For the text-containing cell, return its midpoint in (X, Y) coordinate format. 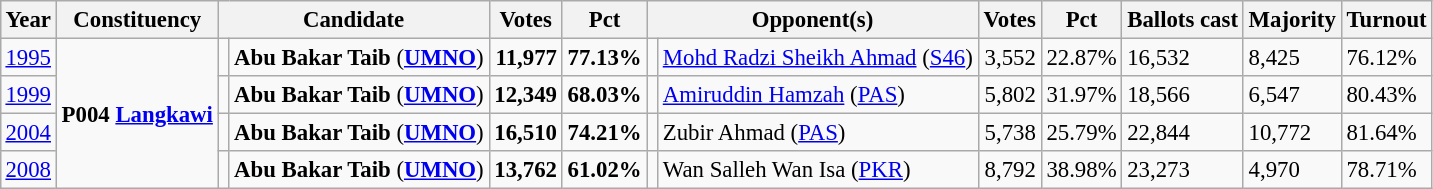
Year (28, 20)
68.03% (604, 95)
Candidate (354, 20)
Constituency (137, 20)
Majority (1292, 20)
12,349 (526, 95)
Mohd Radzi Sheikh Ahmad (S46) (818, 57)
Opponent(s) (812, 20)
78.71% (1386, 170)
1995 (28, 57)
31.97% (1082, 95)
Ballots cast (1182, 20)
22.87% (1082, 57)
16,532 (1182, 57)
5,802 (1010, 95)
61.02% (604, 170)
Amiruddin Hamzah (PAS) (818, 95)
18,566 (1182, 95)
11,977 (526, 57)
76.12% (1386, 57)
80.43% (1386, 95)
16,510 (526, 133)
P004 Langkawi (137, 113)
38.98% (1082, 170)
6,547 (1292, 95)
Wan Salleh Wan Isa (PKR) (818, 170)
4,970 (1292, 170)
22,844 (1182, 133)
81.64% (1386, 133)
8,792 (1010, 170)
10,772 (1292, 133)
77.13% (604, 57)
25.79% (1082, 133)
1999 (28, 95)
5,738 (1010, 133)
8,425 (1292, 57)
2004 (28, 133)
74.21% (604, 133)
Zubir Ahmad (PAS) (818, 133)
3,552 (1010, 57)
Turnout (1386, 20)
13,762 (526, 170)
23,273 (1182, 170)
2008 (28, 170)
